Detect which cell encompasses the target text, then output its [x, y] center coordinate. 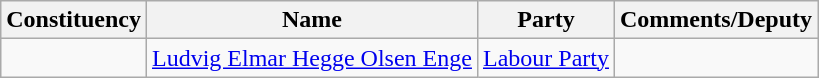
Ludvig Elmar Hegge Olsen Enge [312, 58]
Name [312, 20]
Comments/Deputy [716, 20]
Labour Party [546, 58]
Party [546, 20]
Constituency [74, 20]
